Return the [X, Y] coordinate for the center point of the cell that contains the specified text.  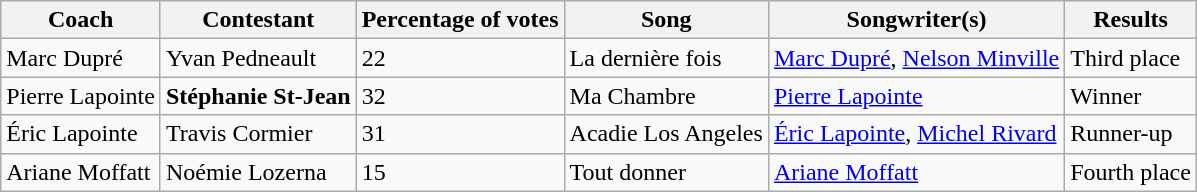
La dernière fois [666, 58]
Song [666, 20]
Marc Dupré, Nelson Minville [916, 58]
Yvan Pedneault [258, 58]
15 [460, 172]
Contestant [258, 20]
Marc Dupré [81, 58]
Winner [1131, 96]
Runner-up [1131, 134]
Songwriter(s) [916, 20]
31 [460, 134]
32 [460, 96]
Percentage of votes [460, 20]
Acadie Los Angeles [666, 134]
Tout donner [666, 172]
Third place [1131, 58]
Coach [81, 20]
Results [1131, 20]
Stéphanie St-Jean [258, 96]
Fourth place [1131, 172]
Ma Chambre [666, 96]
Noémie Lozerna [258, 172]
Éric Lapointe, Michel Rivard [916, 134]
Éric Lapointe [81, 134]
22 [460, 58]
Travis Cormier [258, 134]
